Search for the cell housing the specified text and yield its [X, Y] center coordinate. 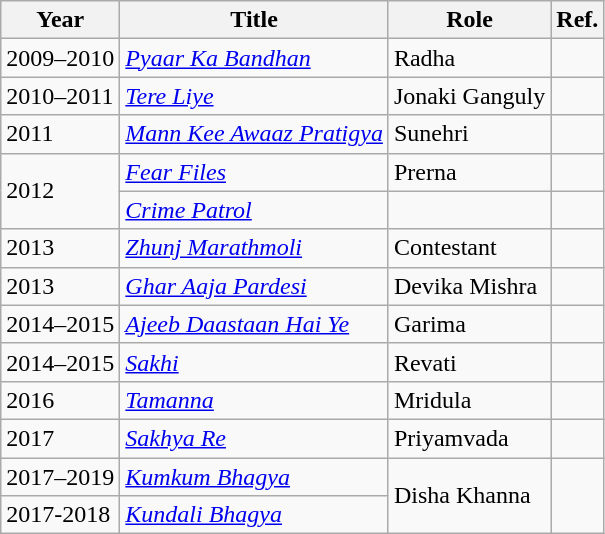
Jonaki Ganguly [469, 96]
2012 [60, 191]
2017-2018 [60, 515]
Role [469, 20]
Tamanna [254, 400]
Prerna [469, 172]
Radha [469, 58]
Disha Khanna [469, 496]
Mann Kee Awaaz Pratigya [254, 134]
Garima [469, 324]
2011 [60, 134]
Ajeeb Daastaan Hai Ye [254, 324]
Fear Files [254, 172]
Title [254, 20]
Ghar Aaja Pardesi [254, 286]
2009–2010 [60, 58]
Crime Patrol [254, 210]
Devika Mishra [469, 286]
2017 [60, 438]
Contestant [469, 248]
Tere Liye [254, 96]
Sakhi [254, 362]
2010–2011 [60, 96]
Kundali Bhagya [254, 515]
Zhunj Marathmoli [254, 248]
Ref. [578, 20]
Pyaar Ka Bandhan [254, 58]
Revati [469, 362]
2017–2019 [60, 477]
Sakhya Re [254, 438]
Priyamvada [469, 438]
Kumkum Bhagya [254, 477]
Mridula [469, 400]
Sunehri [469, 134]
2016 [60, 400]
Year [60, 20]
